Identify which cell holds the provided text, then report its (X, Y) central coordinate. 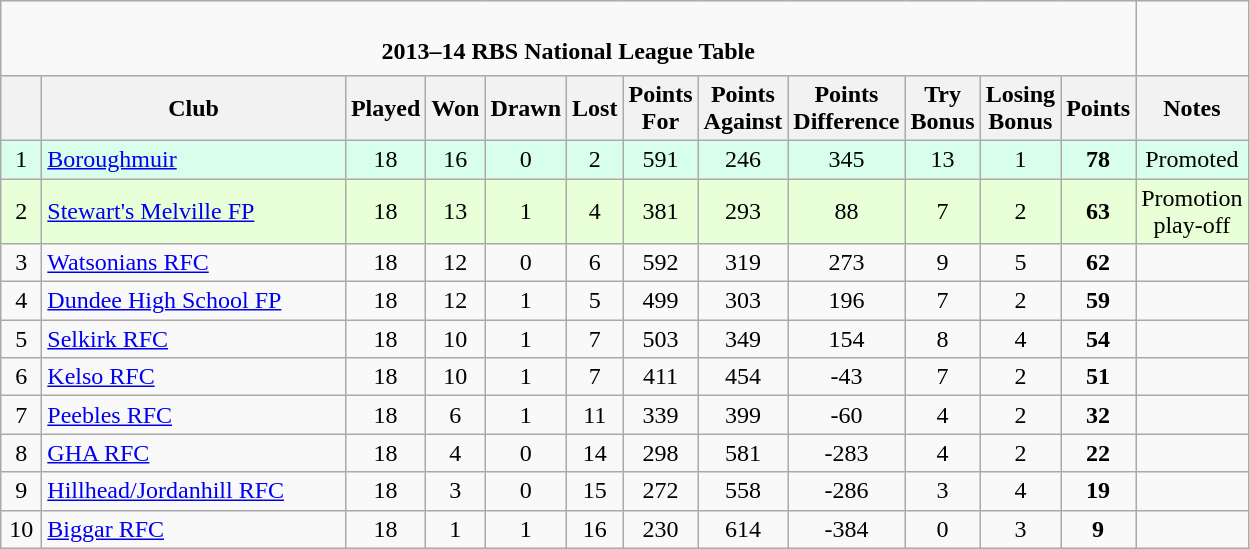
Stewart's Melville FP (194, 210)
14 (595, 453)
272 (660, 491)
63 (1098, 210)
59 (1098, 301)
54 (1098, 339)
230 (660, 529)
499 (660, 301)
-60 (846, 415)
246 (743, 159)
-43 (846, 377)
273 (846, 263)
154 (846, 339)
Points For (660, 108)
Drawn (526, 108)
-286 (846, 491)
411 (660, 377)
503 (660, 339)
Hillhead/Jordanhill RFC (194, 491)
32 (1098, 415)
Promoted (1192, 159)
22 (1098, 453)
Boroughmuir (194, 159)
581 (743, 453)
614 (743, 529)
78 (1098, 159)
Points Against (743, 108)
88 (846, 210)
62 (1098, 263)
Losing Bonus (1020, 108)
Dundee High School FP (194, 301)
293 (743, 210)
Promotion play-off (1192, 210)
Points (1098, 108)
Club (194, 108)
Biggar RFC (194, 529)
345 (846, 159)
-283 (846, 453)
Watsonians RFC (194, 263)
Try Bonus (942, 108)
Lost (595, 108)
Notes (1192, 108)
592 (660, 263)
Kelso RFC (194, 377)
19 (1098, 491)
Won (456, 108)
-384 (846, 529)
GHA RFC (194, 453)
15 (595, 491)
196 (846, 301)
454 (743, 377)
349 (743, 339)
303 (743, 301)
381 (660, 210)
558 (743, 491)
Selkirk RFC (194, 339)
399 (743, 415)
51 (1098, 377)
Points Difference (846, 108)
Played (385, 108)
Peebles RFC (194, 415)
591 (660, 159)
319 (743, 263)
11 (595, 415)
339 (660, 415)
298 (660, 453)
